Extract the (x, y) coordinate from the center of the cell holding the provided text.  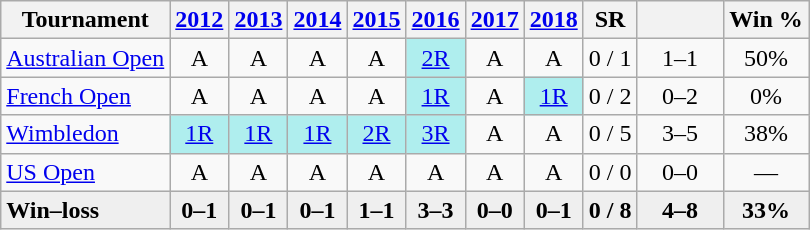
2017 (494, 20)
3R (436, 134)
2014 (318, 20)
French Open (86, 96)
2012 (200, 20)
Win–loss (86, 210)
3–5 (680, 134)
Australian Open (86, 58)
3–3 (436, 210)
50% (766, 58)
2018 (554, 20)
0 / 5 (610, 134)
SR (610, 20)
0 / 1 (610, 58)
4–8 (680, 210)
33% (766, 210)
0 / 8 (610, 210)
Win % (766, 20)
Wimbledon (86, 134)
Tournament (86, 20)
2013 (258, 20)
38% (766, 134)
0 / 0 (610, 172)
— (766, 172)
2015 (376, 20)
0–2 (680, 96)
0% (766, 96)
2016 (436, 20)
US Open (86, 172)
0 / 2 (610, 96)
